Return (x, y) of the center of cell containing provided text 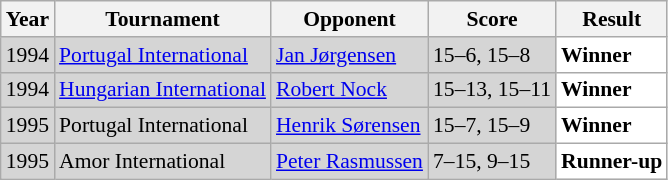
7–15, 9–15 (492, 162)
Score (492, 19)
Peter Rasmussen (350, 162)
15–6, 15–8 (492, 55)
Year (28, 19)
Opponent (350, 19)
Amor International (162, 162)
15–13, 15–11 (492, 90)
Henrik Sørensen (350, 126)
Hungarian International (162, 90)
Result (612, 19)
Robert Nock (350, 90)
Runner-up (612, 162)
Tournament (162, 19)
Jan Jørgensen (350, 55)
15–7, 15–9 (492, 126)
